Scan for the cell matching the given text and deliver its (x, y) coordinate at center. 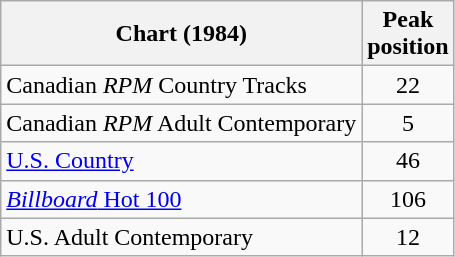
Canadian RPM Adult Contemporary (182, 123)
5 (408, 123)
22 (408, 85)
Billboard Hot 100 (182, 199)
U.S. Adult Contemporary (182, 237)
Chart (1984) (182, 34)
46 (408, 161)
12 (408, 237)
106 (408, 199)
Canadian RPM Country Tracks (182, 85)
U.S. Country (182, 161)
Peakposition (408, 34)
